For the text-containing cell, return its midpoint in [x, y] coordinate format. 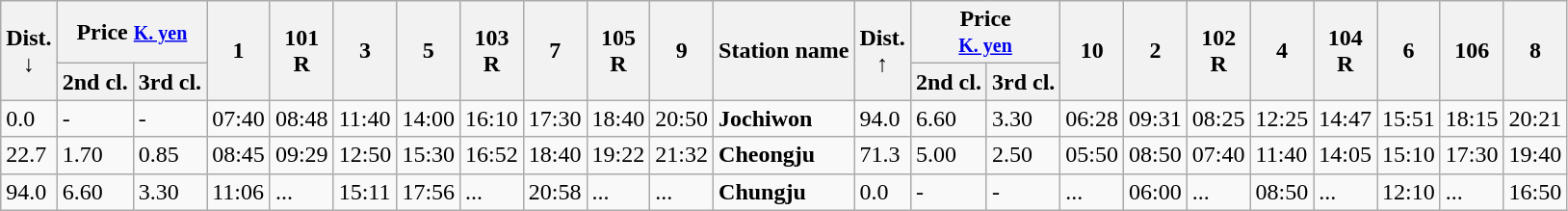
14:05 [1346, 155]
20:50 [682, 119]
8 [1535, 50]
21:32 [682, 155]
Chungju [784, 192]
12:50 [365, 155]
7 [555, 50]
19:22 [618, 155]
08:48 [301, 119]
5.00 [948, 155]
10 [1092, 50]
12:10 [1409, 192]
14:00 [429, 119]
08:45 [239, 155]
15:11 [365, 192]
6 [1409, 50]
106 [1472, 50]
22.7 [29, 155]
18:15 [1472, 119]
09:31 [1156, 119]
08:25 [1218, 119]
20:58 [555, 192]
Jochiwon [784, 119]
2 [1156, 50]
2.50 [1023, 155]
20:21 [1535, 119]
19:40 [1535, 155]
16:52 [492, 155]
0.85 [170, 155]
71.3 [882, 155]
Dist.↑ [882, 50]
4 [1282, 50]
102R [1218, 50]
17:56 [429, 192]
06:28 [1092, 119]
12:25 [1282, 119]
101R [301, 50]
16:50 [1535, 192]
11:06 [239, 192]
5 [429, 50]
15:30 [429, 155]
3 [365, 50]
103R [492, 50]
09:29 [301, 155]
16:10 [492, 119]
15:51 [1409, 119]
Station name [784, 50]
9 [682, 50]
1.70 [94, 155]
05:50 [1092, 155]
06:00 [1156, 192]
104R [1346, 50]
14:47 [1346, 119]
Price K. yen [131, 33]
105R [618, 50]
15:10 [1409, 155]
Cheongju [784, 155]
PriceK. yen [984, 33]
1 [239, 50]
Dist.↓ [29, 50]
